Locate the cell with the specified text and output its (X, Y) center coordinate. 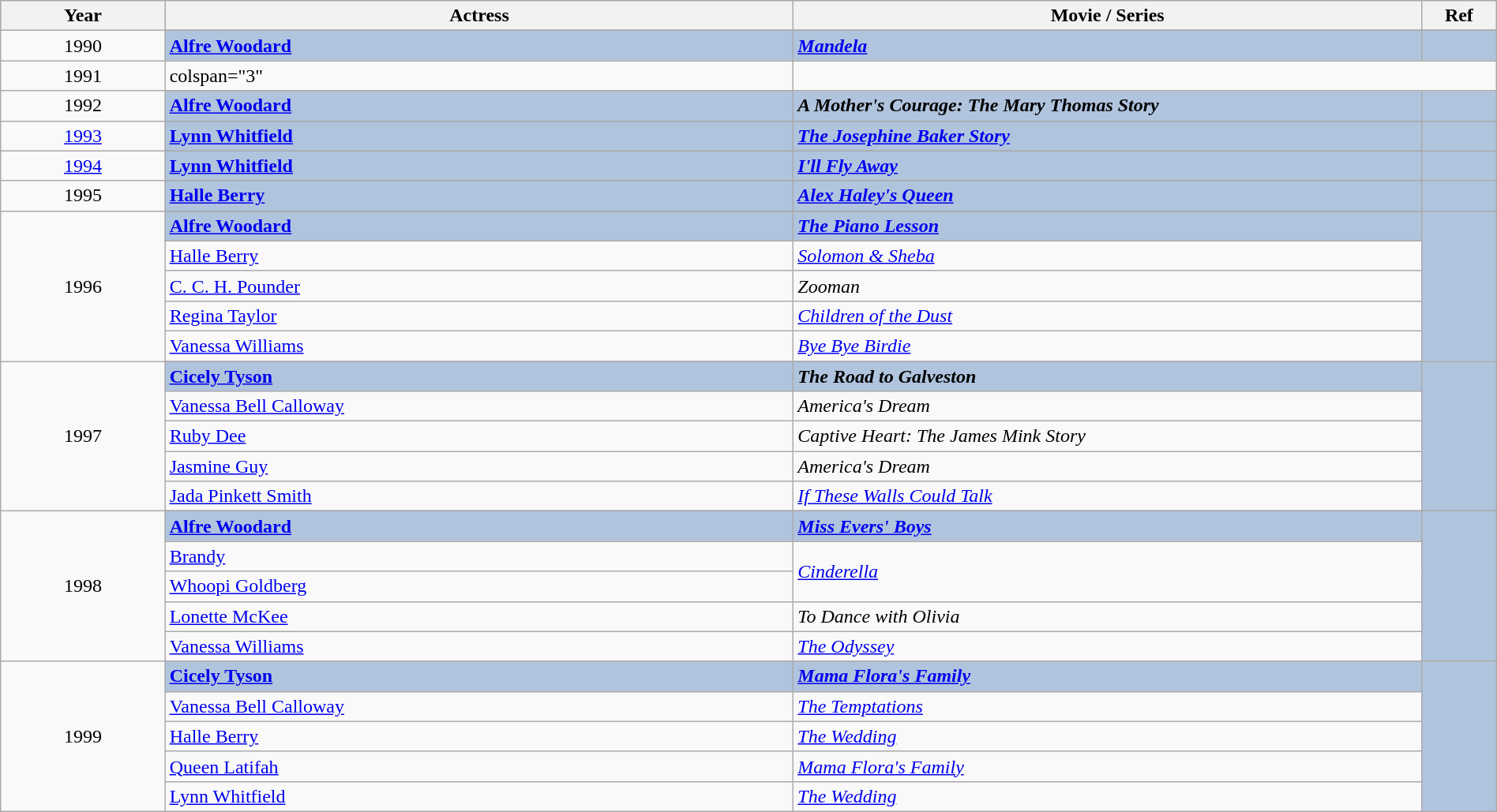
1990 (83, 46)
The Road to Galveston (1108, 376)
Miss Evers' Boys (1108, 526)
Cinderella (1108, 571)
1998 (83, 586)
1996 (83, 286)
Jasmine Guy (479, 466)
A Mother's Courage: The Mary Thomas Story (1108, 106)
Solomon & Sheba (1108, 256)
1994 (83, 166)
Children of the Dust (1108, 316)
1993 (83, 136)
1995 (83, 196)
Mandela (1108, 46)
The Piano Lesson (1108, 226)
Regina Taylor (479, 316)
Lonette McKee (479, 616)
Ruby Dee (479, 436)
I'll Fly Away (1108, 166)
Alex Haley's Queen (1108, 196)
To Dance with Olivia (1108, 616)
1992 (83, 106)
Actress (479, 16)
C. C. H. Pounder (479, 286)
1991 (83, 76)
Movie / Series (1108, 16)
1997 (83, 436)
Zooman (1108, 286)
If These Walls Could Talk (1108, 496)
1999 (83, 736)
Captive Heart: The James Mink Story (1108, 436)
colspan="3" (479, 76)
Queen Latifah (479, 766)
Brandy (479, 556)
Bye Bye Birdie (1108, 346)
Year (83, 16)
The Temptations (1108, 706)
The Odyssey (1108, 646)
Whoopi Goldberg (479, 586)
Ref (1459, 16)
The Josephine Baker Story (1108, 136)
Jada Pinkett Smith (479, 496)
